From the cell containing the given text, extract its center point as [X, Y] coordinate. 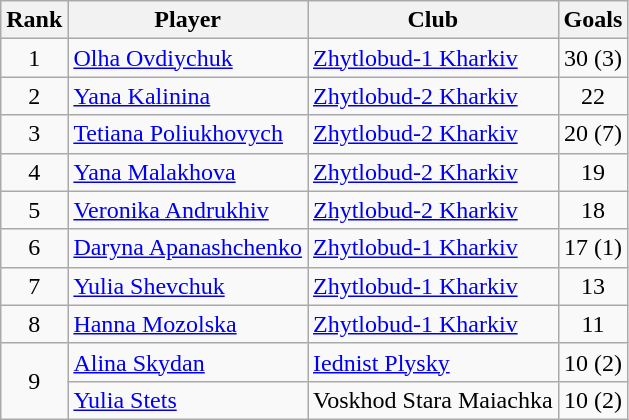
18 [593, 210]
19 [593, 172]
4 [34, 172]
Player [188, 20]
11 [593, 324]
Olha Ovdiychuk [188, 58]
Voskhod Stara Maiachka [434, 400]
Tetiana Poliukhovych [188, 134]
5 [34, 210]
8 [34, 324]
Goals [593, 20]
Rank [34, 20]
2 [34, 96]
Daryna Apanashchenko [188, 248]
7 [34, 286]
Yulia Stets [188, 400]
Veronika Andrukhiv [188, 210]
Iednist Plysky [434, 362]
3 [34, 134]
Yana Malakhova [188, 172]
20 (7) [593, 134]
22 [593, 96]
Alina Skydan [188, 362]
9 [34, 381]
Yulia Shevchuk [188, 286]
30 (3) [593, 58]
6 [34, 248]
17 (1) [593, 248]
Club [434, 20]
13 [593, 286]
1 [34, 58]
Yana Kalinina [188, 96]
Hanna Mozolska [188, 324]
